For the text-containing cell, return its midpoint in (X, Y) coordinate format. 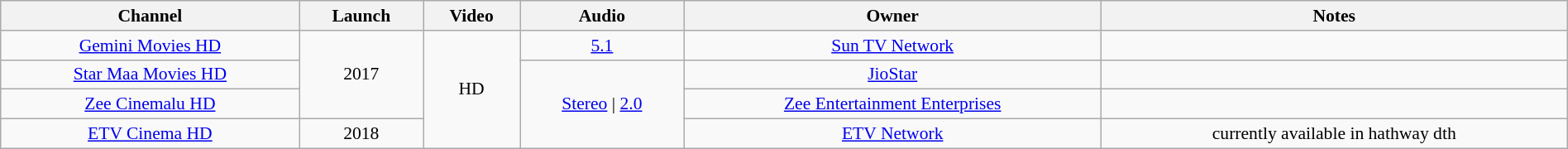
Owner (892, 16)
Launch (361, 16)
5.1 (602, 46)
Gemini Movies HD (151, 46)
2018 (361, 134)
HD (471, 89)
JioStar (892, 74)
ETV Cinema HD (151, 134)
Audio (602, 16)
Notes (1334, 16)
Star Maa Movies HD (151, 74)
Channel (151, 16)
ETV Network (892, 134)
2017 (361, 74)
Video (471, 16)
Zee Entertainment Enterprises (892, 104)
Sun TV Network (892, 46)
Zee Cinemalu HD (151, 104)
currently available in hathway dth (1334, 134)
Stereo | 2.0 (602, 104)
